Scan for the cell matching the given text and deliver its [x, y] coordinate at center. 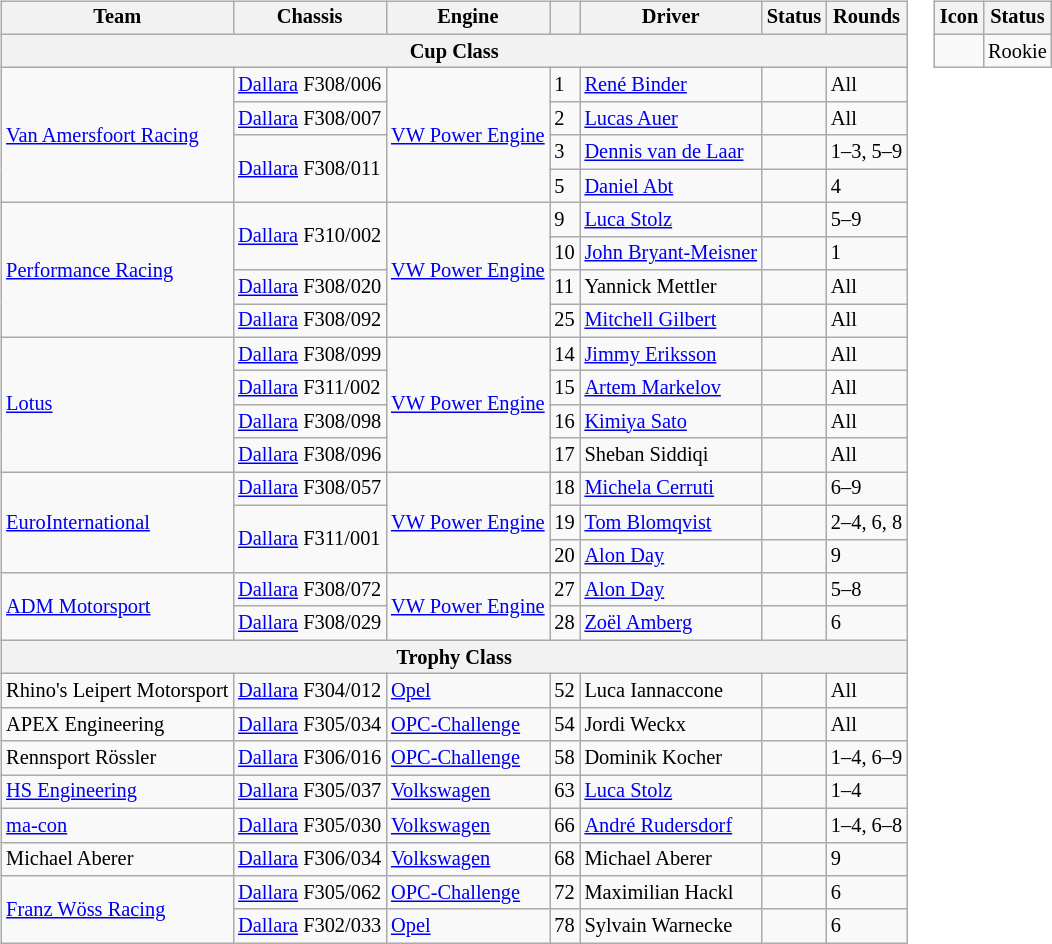
Dallara F308/006 [310, 85]
Dallara F308/011 [310, 168]
Trophy Class [454, 657]
Dallara F308/072 [310, 590]
6–9 [866, 489]
Dallara F308/057 [310, 489]
Cup Class [454, 51]
66 [565, 825]
Jordi Weckx [671, 724]
Daniel Abt [671, 186]
Rhino's Leipert Motorsport [117, 691]
52 [565, 691]
Dennis van de Laar [671, 152]
Driver [671, 18]
EuroInternational [117, 522]
Jimmy Eriksson [671, 354]
Dallara F306/016 [310, 758]
58 [565, 758]
Dallara F304/012 [310, 691]
Kimiya Sato [671, 422]
Luca Iannaccone [671, 691]
4 [866, 186]
28 [565, 623]
Dallara F308/029 [310, 623]
Dallara F308/092 [310, 321]
HS Engineering [117, 792]
Sheban Siddiqi [671, 455]
18 [565, 489]
Rounds [866, 18]
Dallara F305/037 [310, 792]
Rookie [1018, 51]
2 [565, 119]
Dallara F311/001 [310, 538]
Dallara F308/098 [310, 422]
Mitchell Gilbert [671, 321]
Rennsport Rössler [117, 758]
Maximilian Hackl [671, 893]
Tom Blomqvist [671, 522]
14 [565, 354]
Performance Racing [117, 270]
11 [565, 287]
Sylvain Warnecke [671, 926]
5–8 [866, 590]
3 [565, 152]
63 [565, 792]
Dallara F305/034 [310, 724]
17 [565, 455]
15 [565, 388]
René Binder [671, 85]
68 [565, 859]
1–4, 6–9 [866, 758]
Dallara F308/020 [310, 287]
ma-con [117, 825]
72 [565, 893]
Chassis [310, 18]
Lucas Auer [671, 119]
10 [565, 253]
Artem Markelov [671, 388]
54 [565, 724]
1–4 [866, 792]
78 [565, 926]
Dallara F311/002 [310, 388]
Lotus [117, 404]
Dallara F308/096 [310, 455]
Van Amersfoort Racing [117, 136]
1–4, 6–8 [866, 825]
19 [565, 522]
John Bryant-Meisner [671, 253]
25 [565, 321]
Dominik Kocher [671, 758]
Engine [468, 18]
Dallara F305/062 [310, 893]
Icon [959, 18]
Dallara F306/034 [310, 859]
André Rudersdorf [671, 825]
Team [117, 18]
ADM Motorsport [117, 606]
Dallara F305/030 [310, 825]
5–9 [866, 220]
20 [565, 556]
1–3, 5–9 [866, 152]
Michela Cerruti [671, 489]
Dallara F302/033 [310, 926]
Yannick Mettler [671, 287]
Dallara F308/007 [310, 119]
APEX Engineering [117, 724]
16 [565, 422]
5 [565, 186]
27 [565, 590]
Zoël Amberg [671, 623]
Franz Wöss Racing [117, 910]
Dallara F308/099 [310, 354]
2–4, 6, 8 [866, 522]
Dallara F310/002 [310, 236]
